Detect which cell encompasses the target text, then output its (X, Y) center coordinate. 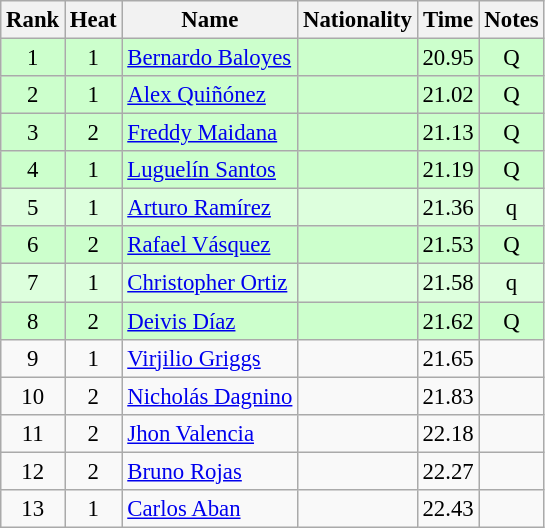
21.65 (448, 358)
Name (210, 20)
5 (33, 208)
22.18 (448, 433)
21.13 (448, 133)
Jhon Valencia (210, 433)
Bruno Rojas (210, 471)
8 (33, 321)
Notes (512, 20)
Bernardo Baloyes (210, 58)
Luguelín Santos (210, 170)
22.43 (448, 509)
Deivis Díaz (210, 321)
7 (33, 283)
21.58 (448, 283)
Alex Quiñónez (210, 95)
21.36 (448, 208)
21.83 (448, 396)
21.02 (448, 95)
Rafael Vásquez (210, 245)
Nicholás Dagnino (210, 396)
Time (448, 20)
Christopher Ortiz (210, 283)
12 (33, 471)
10 (33, 396)
21.53 (448, 245)
Carlos Aban (210, 509)
Nationality (358, 20)
11 (33, 433)
4 (33, 170)
22.27 (448, 471)
6 (33, 245)
Freddy Maidana (210, 133)
Arturo Ramírez (210, 208)
21.62 (448, 321)
3 (33, 133)
21.19 (448, 170)
Rank (33, 20)
13 (33, 509)
20.95 (448, 58)
Heat (94, 20)
9 (33, 358)
Virjilio Griggs (210, 358)
